Locate the cell with the specified text and output its (X, Y) center coordinate. 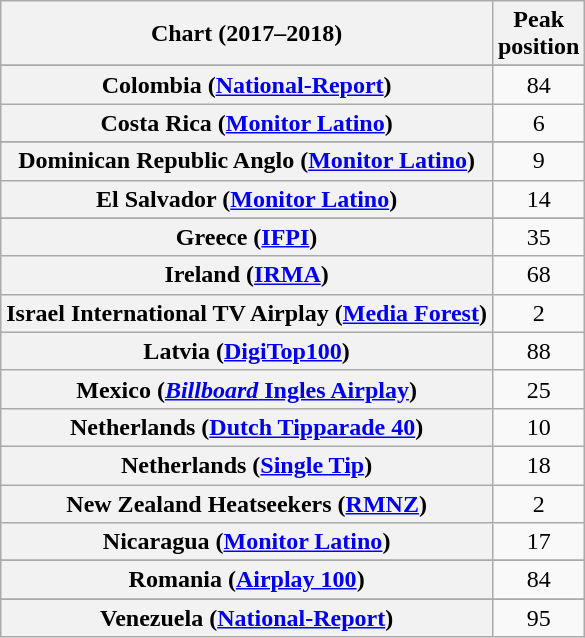
6 (538, 123)
El Salvador (Monitor Latino) (247, 199)
35 (538, 237)
Netherlands (Dutch Tipparade 40) (247, 427)
Peak position (538, 34)
95 (538, 618)
Colombia (National-Report) (247, 85)
10 (538, 427)
Costa Rica (Monitor Latino) (247, 123)
Mexico (Billboard Ingles Airplay) (247, 389)
Nicaragua (Monitor Latino) (247, 542)
9 (538, 161)
Greece (IFPI) (247, 237)
14 (538, 199)
25 (538, 389)
New Zealand Heatseekers (RMNZ) (247, 503)
Dominican Republic Anglo (Monitor Latino) (247, 161)
Ireland (IRMA) (247, 275)
88 (538, 351)
Netherlands (Single Tip) (247, 465)
Venezuela (National-Report) (247, 618)
68 (538, 275)
Romania (Airplay 100) (247, 580)
17 (538, 542)
Latvia (DigiTop100) (247, 351)
18 (538, 465)
Israel International TV Airplay (Media Forest) (247, 313)
Chart (2017–2018) (247, 34)
